Scan for the cell matching the given text and deliver its (X, Y) coordinate at center. 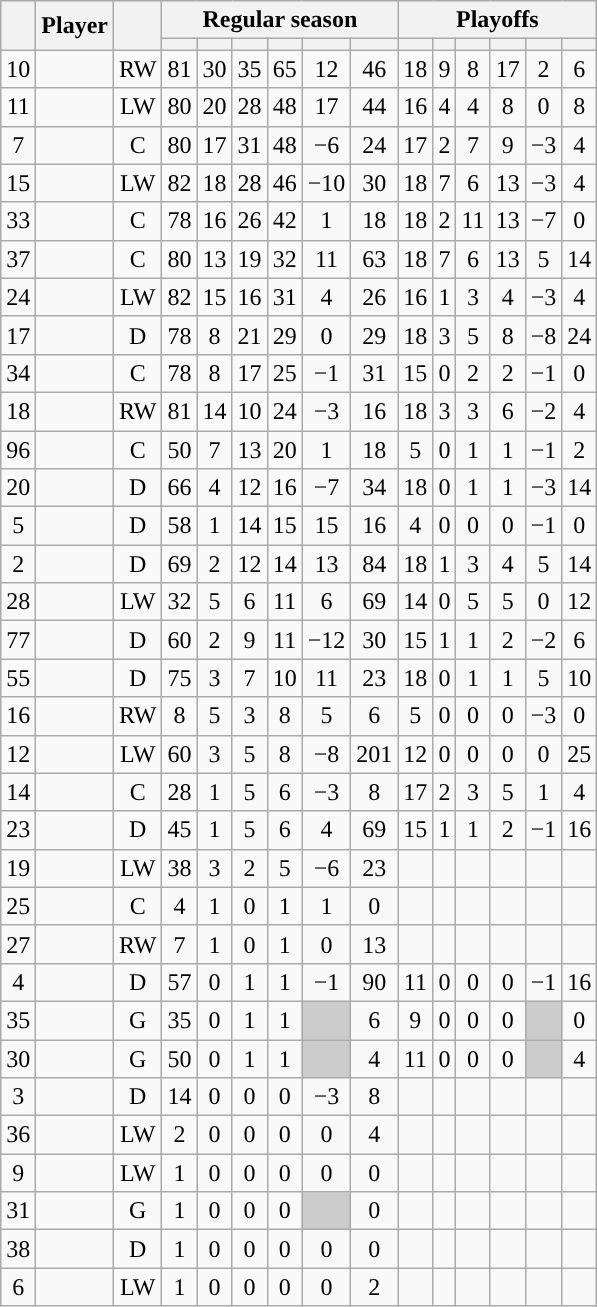
37 (18, 259)
90 (374, 982)
201 (374, 754)
84 (374, 564)
75 (180, 678)
57 (180, 982)
65 (284, 69)
58 (180, 526)
−12 (326, 640)
33 (18, 221)
−10 (326, 183)
Regular season (280, 20)
Playoffs (498, 20)
21 (250, 335)
27 (18, 944)
77 (18, 640)
Player (75, 26)
36 (18, 1135)
42 (284, 221)
66 (180, 488)
44 (374, 107)
96 (18, 449)
45 (180, 830)
63 (374, 259)
55 (18, 678)
